Search for the cell housing the specified text and yield its [x, y] center coordinate. 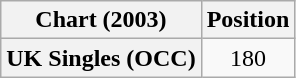
UK Singles (OCC) [101, 58]
Position [248, 20]
180 [248, 58]
Chart (2003) [101, 20]
